Return [x, y] of the center of cell containing provided text 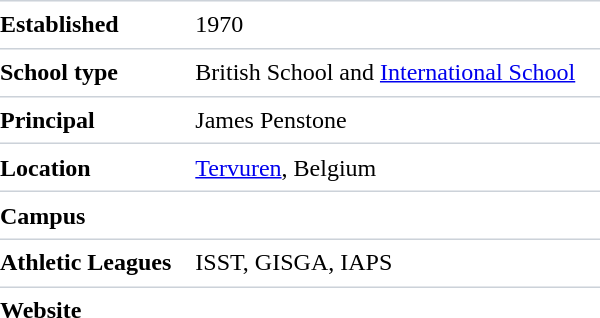
Location [98, 168]
Athletic Leagues [98, 263]
Campus [98, 215]
ISST, GISGA, IAPS [397, 263]
1970 [397, 25]
Tervuren, Belgium [397, 168]
Principal [98, 120]
British School and International School [397, 72]
Established [98, 25]
School type [98, 72]
James Penstone [397, 120]
